Provide the [X, Y] coordinate of the cell's center where the given text is located.  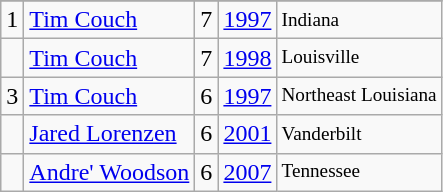
1998 [248, 58]
3 [12, 96]
Northeast Louisiana [359, 96]
Andre' Woodson [110, 172]
Vanderbilt [359, 134]
Indiana [359, 20]
2001 [248, 134]
2007 [248, 172]
Jared Lorenzen [110, 134]
Louisville [359, 58]
Tennessee [359, 172]
1 [12, 20]
